Search for the cell housing the specified text and yield its [X, Y] center coordinate. 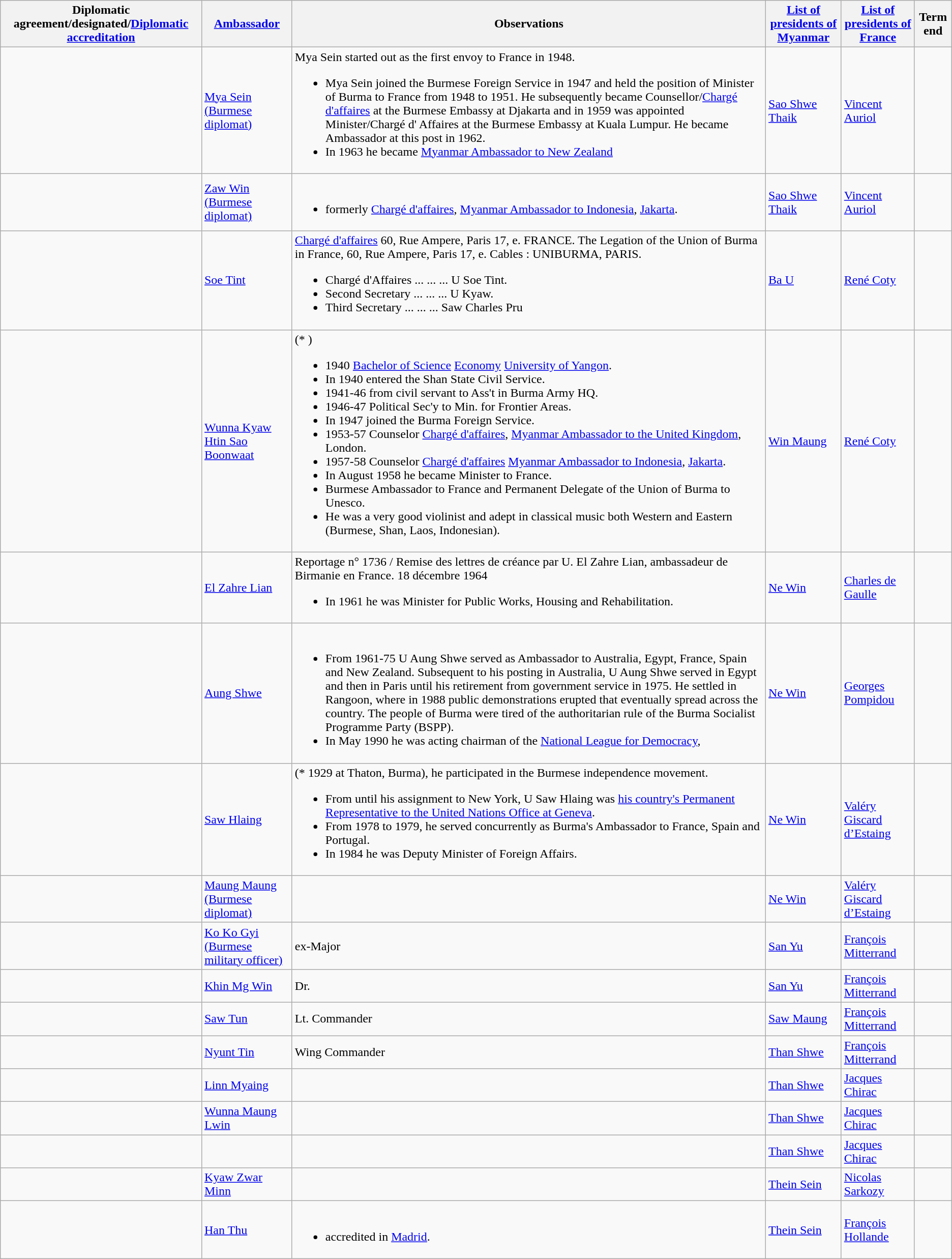
Ba U [804, 280]
Diplomatic agreement/designated/Diplomatic accreditation [101, 24]
Observations [529, 24]
Kyaw Zwar Minn [247, 1184]
Saw Hlaing [247, 819]
Wunna Maung Lwin [247, 1118]
Soe Tint [247, 280]
Wing Commander [529, 1052]
Ko Ko Gyi (Burmese military officer) [247, 946]
Zaw Win (Burmese diplomat) [247, 202]
Maung Maung (Burmese diplomat) [247, 899]
Georges Pompidou [878, 693]
Linn Myaing [247, 1086]
Saw Tun [247, 1018]
ex-Major [529, 946]
Mya Sein (Burmese diplomat) [247, 110]
Saw Maung [804, 1018]
Term end [933, 24]
Ambassador [247, 24]
Dr. [529, 986]
François Hollande [878, 1230]
Aung Shwe [247, 693]
accredited in Madrid. [529, 1230]
Nyunt Tin [247, 1052]
Nicolas Sarkozy [878, 1184]
El Zahre Lian [247, 588]
Charles de Gaulle [878, 588]
Win Maung [804, 441]
Lt. Commander [529, 1018]
List of presidents of Myanmar [804, 24]
Han Thu [247, 1230]
Wunna Kyaw Htin Sao Boonwaat [247, 441]
Khin Mg Win [247, 986]
List of presidents of France [878, 24]
formerly Chargé d'affaires, Myanmar Ambassador to Indonesia, Jakarta. [529, 202]
